Return (X, Y) of the center of cell containing provided text 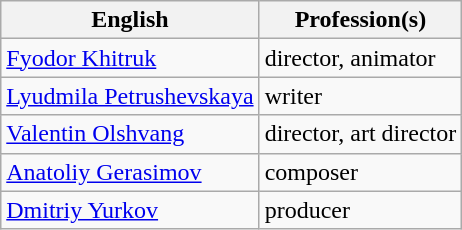
Lyudmila Petrushevskaya (130, 96)
Anatoliy Gerasimov (130, 172)
director, animator (360, 58)
producer (360, 210)
Dmitriy Yurkov (130, 210)
Valentin Olshvang (130, 134)
composer (360, 172)
English (130, 20)
Fyodor Khitruk (130, 58)
Profession(s) (360, 20)
writer (360, 96)
director, art director (360, 134)
